Identify which cell holds the provided text, then report its (x, y) central coordinate. 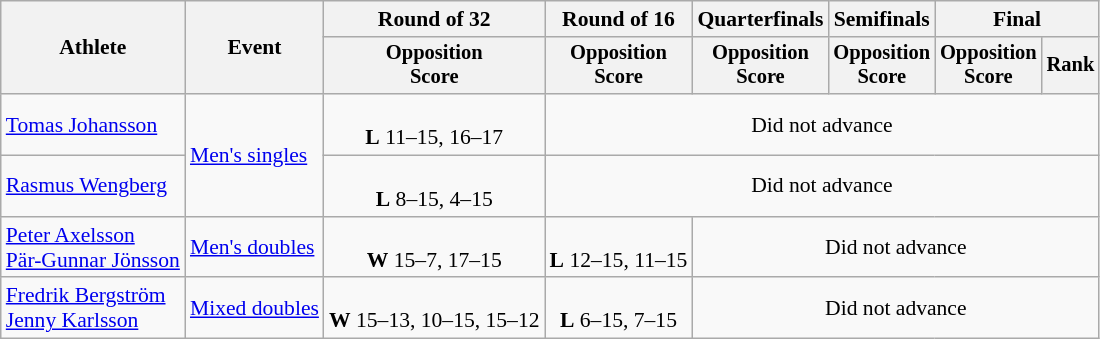
Rasmus Wengberg (93, 186)
W 15–7, 17–15 (434, 248)
Men's singles (254, 155)
Athlete (93, 48)
Quarterfinals (760, 19)
Round of 16 (619, 19)
Tomas Johansson (93, 124)
L 11–15, 16–17 (434, 124)
Event (254, 48)
Peter AxelssonPär-Gunnar Jönsson (93, 248)
Men's doubles (254, 248)
Fredrik BergströmJenny Karlsson (93, 308)
Round of 32 (434, 19)
Final (1017, 19)
L 6–15, 7–15 (619, 308)
Mixed doubles (254, 308)
W 15–13, 10–15, 15–12 (434, 308)
Rank (1071, 66)
L 8–15, 4–15 (434, 186)
Semifinals (882, 19)
L 12–15, 11–15 (619, 248)
